Scan for the cell matching the given text and deliver its (x, y) coordinate at center. 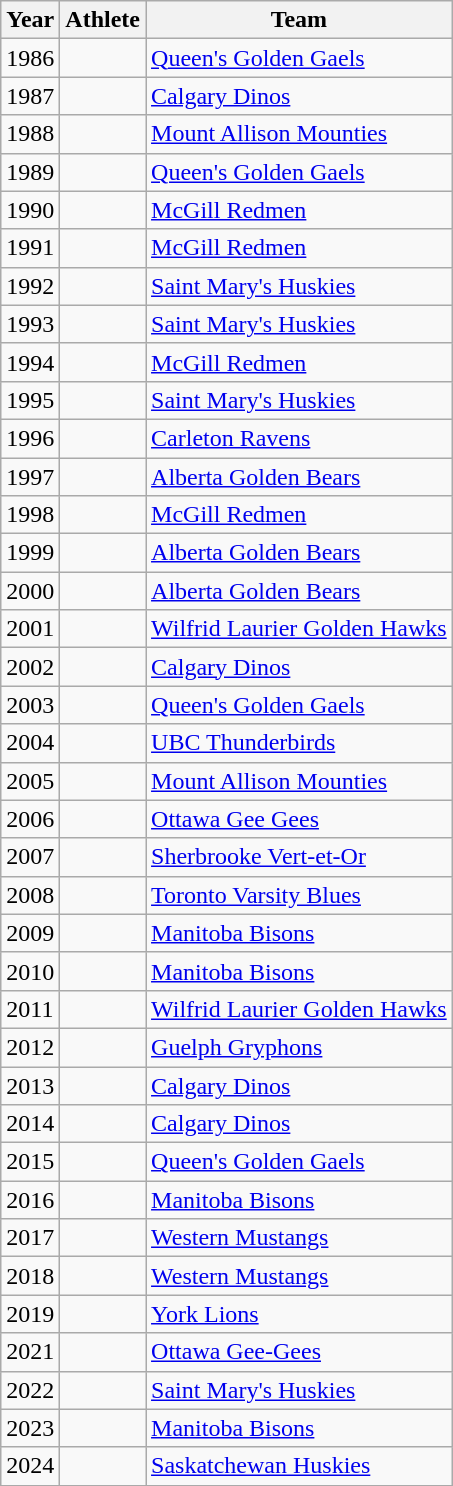
2021 (30, 1352)
2023 (30, 1428)
Ottawa Gee-Gees (300, 1352)
2000 (30, 591)
Ottawa Gee Gees (300, 819)
Sherbrooke Vert-et-Or (300, 857)
Team (300, 20)
1987 (30, 96)
UBC Thunderbirds (300, 743)
1994 (30, 362)
2018 (30, 1276)
1997 (30, 477)
1989 (30, 172)
2010 (30, 971)
2022 (30, 1390)
2004 (30, 743)
2007 (30, 857)
2024 (30, 1466)
2017 (30, 1238)
Toronto Varsity Blues (300, 895)
2011 (30, 1009)
2013 (30, 1085)
1986 (30, 58)
1991 (30, 248)
Carleton Ravens (300, 438)
1990 (30, 210)
Athlete (103, 20)
2019 (30, 1314)
2003 (30, 705)
2006 (30, 819)
Year (30, 20)
1998 (30, 515)
2016 (30, 1200)
2014 (30, 1124)
1992 (30, 286)
1996 (30, 438)
York Lions (300, 1314)
1995 (30, 400)
2012 (30, 1047)
1999 (30, 553)
2015 (30, 1162)
2009 (30, 933)
1993 (30, 324)
2008 (30, 895)
2005 (30, 781)
Guelph Gryphons (300, 1047)
Saskatchewan Huskies (300, 1466)
1988 (30, 134)
2002 (30, 667)
2001 (30, 629)
